Pinpoint the cell where the given text exists, returning its (x, y) midpoint coordinate. 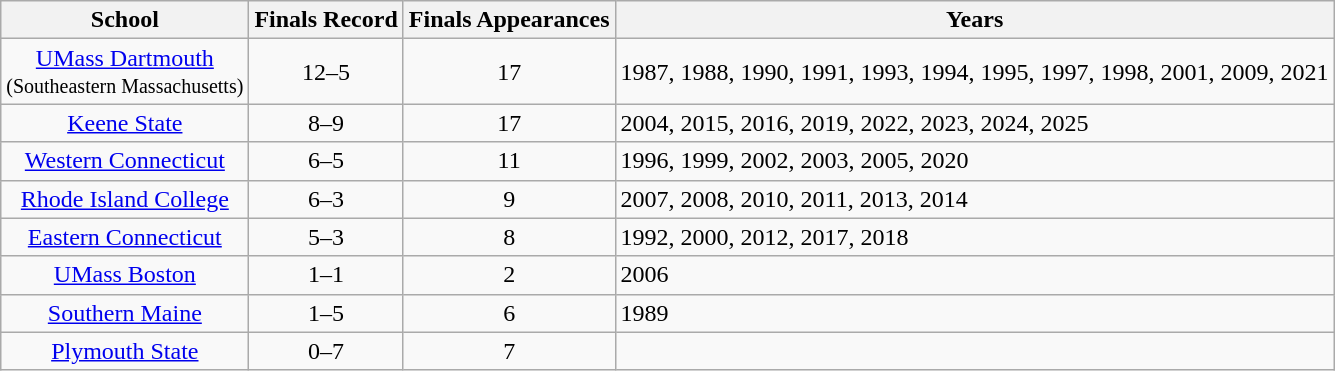
2 (509, 275)
1996, 1999, 2002, 2003, 2005, 2020 (974, 161)
School (125, 20)
0–7 (326, 351)
8 (509, 237)
Keene State (125, 123)
12–5 (326, 72)
9 (509, 199)
1–1 (326, 275)
11 (509, 161)
6–3 (326, 199)
Southern Maine (125, 313)
Finals Record (326, 20)
2007, 2008, 2010, 2011, 2013, 2014 (974, 199)
UMass Boston (125, 275)
1989 (974, 313)
2004, 2015, 2016, 2019, 2022, 2023, 2024, 2025 (974, 123)
Eastern Connecticut (125, 237)
8–9 (326, 123)
Years (974, 20)
6–5 (326, 161)
UMass Dartmouth(Southeastern Massachusetts) (125, 72)
1–5 (326, 313)
2006 (974, 275)
Finals Appearances (509, 20)
1987, 1988, 1990, 1991, 1993, 1994, 1995, 1997, 1998, 2001, 2009, 2021 (974, 72)
Western Connecticut (125, 161)
Rhode Island College (125, 199)
5–3 (326, 237)
6 (509, 313)
7 (509, 351)
1992, 2000, 2012, 2017, 2018 (974, 237)
Plymouth State (125, 351)
